Locate the cell with the specified text and output its (x, y) center coordinate. 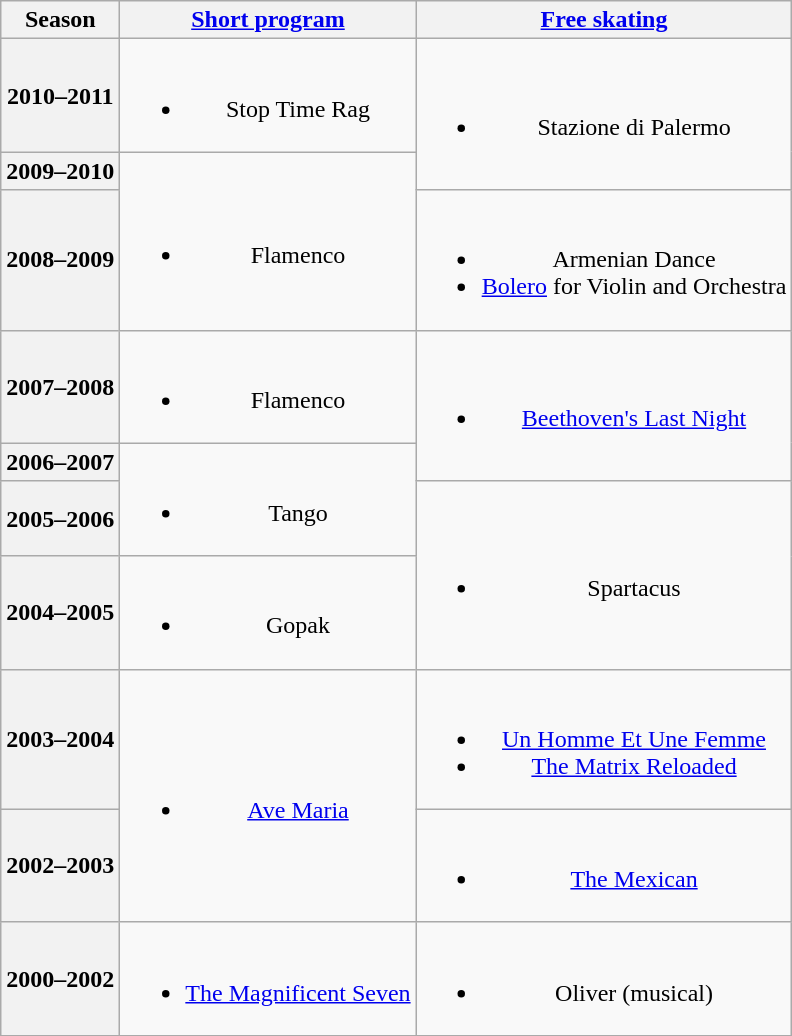
Short program (268, 20)
Beethoven's Last Night (604, 406)
Stop Time Rag (268, 96)
The Magnificent Seven (268, 978)
Ave Maria (268, 796)
Oliver (musical) (604, 978)
Un Homme Et Une Femme The Matrix Reloaded (604, 739)
2002–2003 (60, 866)
2010–2011 (60, 96)
2003–2004 (60, 739)
The Mexican (604, 866)
Gopak (268, 612)
2006–2007 (60, 462)
Spartacus (604, 575)
Armenian DanceBolero for Violin and Orchestra (604, 260)
2009–2010 (60, 171)
2007–2008 (60, 386)
Free skating (604, 20)
Season (60, 20)
Tango (268, 500)
2000–2002 (60, 978)
2008–2009 (60, 260)
2005–2006 (60, 518)
2004–2005 (60, 612)
Stazione di Palermo (604, 114)
